Return the [X, Y] coordinate for the center point of the cell that contains the specified text.  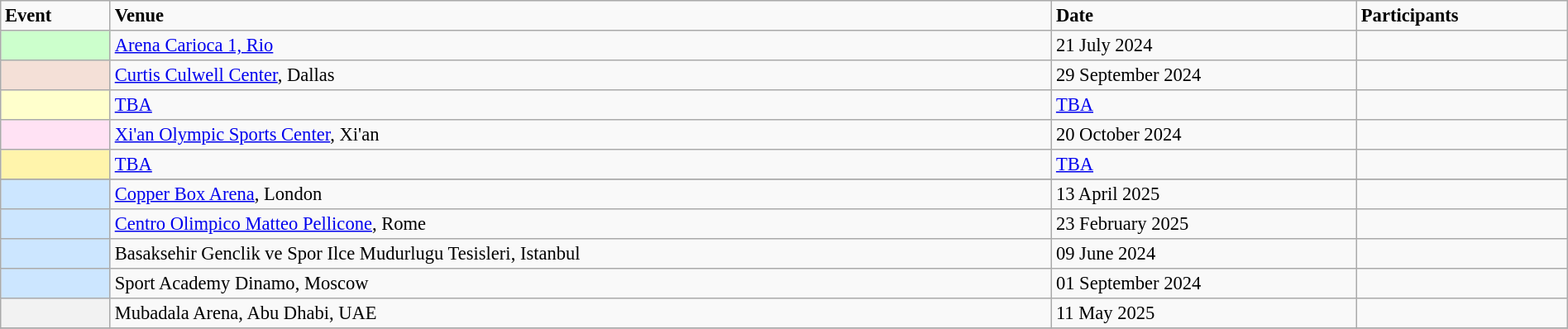
Venue [581, 16]
09 June 2024 [1204, 254]
01 September 2024 [1204, 284]
Basaksehir Genclik ve Spor Ilce Mudurlugu Tesisleri, Istanbul [581, 254]
13 April 2025 [1204, 194]
Date [1204, 16]
Mubadala Arena, Abu Dhabi, UAE [581, 313]
20 October 2024 [1204, 135]
Curtis Culwell Center, Dallas [581, 75]
Copper Box Arena, London [581, 194]
Participants [1462, 16]
Sport Academy Dinamo, Moscow [581, 284]
Centro Olimpico Matteo Pellicone, Rome [581, 224]
Arena Carioca 1, Rio [581, 45]
Event [56, 16]
Xi'an Olympic Sports Center, Xi'an [581, 135]
23 February 2025 [1204, 224]
29 September 2024 [1204, 75]
21 July 2024 [1204, 45]
11 May 2025 [1204, 313]
